Determine the (X, Y) coordinate at the center of the cell enclosing the given text.  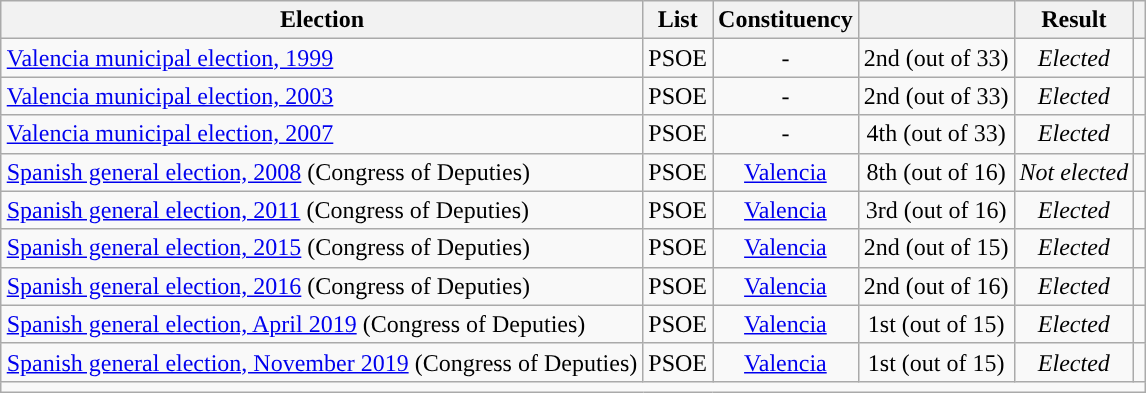
Valencia municipal election, 1999 (322, 58)
Spanish general election, 2015 (Congress of Deputies) (322, 248)
2nd (out of 16) (936, 286)
Valencia municipal election, 2007 (322, 134)
2nd (out of 15) (936, 248)
Not elected (1074, 172)
Result (1074, 20)
Spanish general election, 2011 (Congress of Deputies) (322, 210)
3rd (out of 16) (936, 210)
List (678, 20)
Spanish general election, November 2019 (Congress of Deputies) (322, 362)
Spanish general election, 2016 (Congress of Deputies) (322, 286)
8th (out of 16) (936, 172)
4th (out of 33) (936, 134)
Election (322, 20)
Valencia municipal election, 2003 (322, 96)
Spanish general election, 2008 (Congress of Deputies) (322, 172)
Constituency (786, 20)
Spanish general election, April 2019 (Congress of Deputies) (322, 324)
